Identify which cell holds the provided text, then report its [x, y] central coordinate. 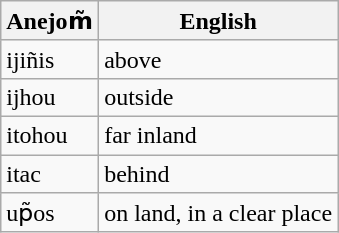
behind [218, 173]
English [218, 21]
ijhou [50, 97]
Anejom̃ [50, 21]
far inland [218, 135]
itac [50, 173]
on land, in a clear place [218, 213]
up̃os [50, 213]
ijiñis [50, 59]
itohou [50, 135]
above [218, 59]
outside [218, 97]
